For the text-containing cell, return its midpoint in [X, Y] coordinate format. 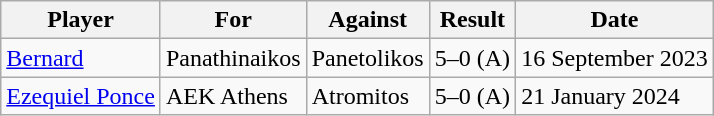
Panetolikos [368, 58]
Against [368, 20]
For [233, 20]
16 September 2023 [615, 58]
Date [615, 20]
Ezequiel Ponce [81, 96]
AEK Athens [233, 96]
Player [81, 20]
Result [472, 20]
Bernard [81, 58]
21 January 2024 [615, 96]
Panathinaikos [233, 58]
Atromitos [368, 96]
